Identify which cell holds the provided text, then report its (X, Y) central coordinate. 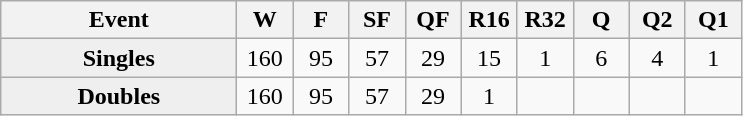
QF (433, 20)
4 (657, 58)
Q2 (657, 20)
6 (601, 58)
Q (601, 20)
R32 (545, 20)
SF (377, 20)
Q1 (713, 20)
Event (119, 20)
R16 (489, 20)
Doubles (119, 96)
Singles (119, 58)
15 (489, 58)
W (265, 20)
F (321, 20)
